From the cell containing the given text, extract its center point as (x, y) coordinate. 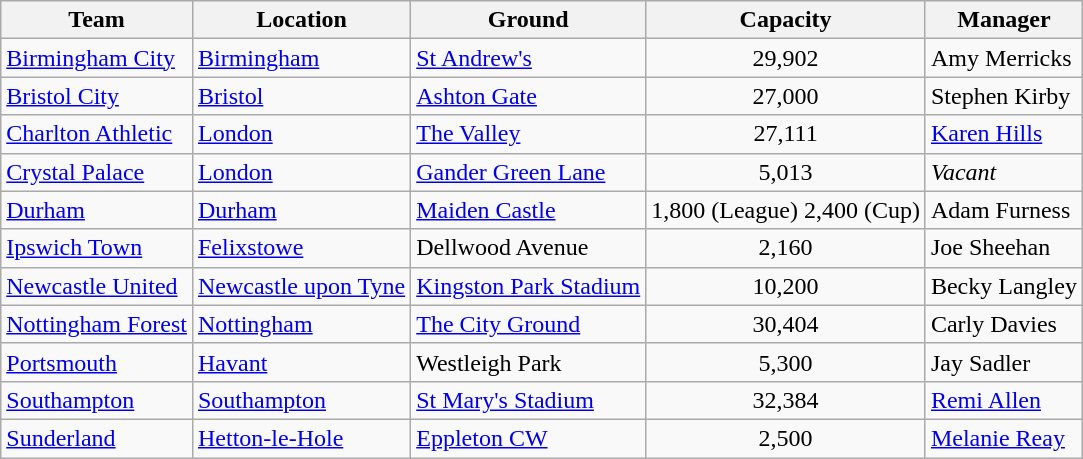
Sunderland (97, 438)
Location (301, 20)
Joe Sheehan (1004, 248)
The Valley (528, 134)
Nottingham (301, 324)
Newcastle United (97, 286)
Ashton Gate (528, 96)
Stephen Kirby (1004, 96)
27,111 (786, 134)
Ipswich Town (97, 248)
Kingston Park Stadium (528, 286)
Birmingham City (97, 58)
Karen Hills (1004, 134)
Manager (1004, 20)
Newcastle upon Tyne (301, 286)
30,404 (786, 324)
2,500 (786, 438)
Amy Merricks (1004, 58)
Team (97, 20)
Charlton Athletic (97, 134)
Birmingham (301, 58)
Portsmouth (97, 362)
Vacant (1004, 172)
Carly Davies (1004, 324)
Westleigh Park (528, 362)
Havant (301, 362)
Bristol (301, 96)
Jay Sadler (1004, 362)
27,000 (786, 96)
St Mary's Stadium (528, 400)
Melanie Reay (1004, 438)
Felixstowe (301, 248)
2,160 (786, 248)
Nottingham Forest (97, 324)
Ground (528, 20)
Maiden Castle (528, 210)
5,300 (786, 362)
Crystal Palace (97, 172)
5,013 (786, 172)
Hetton-le-Hole (301, 438)
Dellwood Avenue (528, 248)
The City Ground (528, 324)
Becky Langley (1004, 286)
Gander Green Lane (528, 172)
Adam Furness (1004, 210)
32,384 (786, 400)
Bristol City (97, 96)
1,800 (League) 2,400 (Cup) (786, 210)
Remi Allen (1004, 400)
29,902 (786, 58)
Eppleton CW (528, 438)
St Andrew's (528, 58)
Capacity (786, 20)
10,200 (786, 286)
